Search for the cell housing the specified text and yield its (x, y) center coordinate. 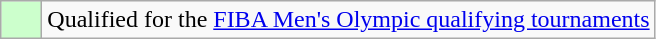
Qualified for the FIBA Men's Olympic qualifying tournaments (348, 20)
